Pinpoint the cell where the given text exists, returning its [x, y] midpoint coordinate. 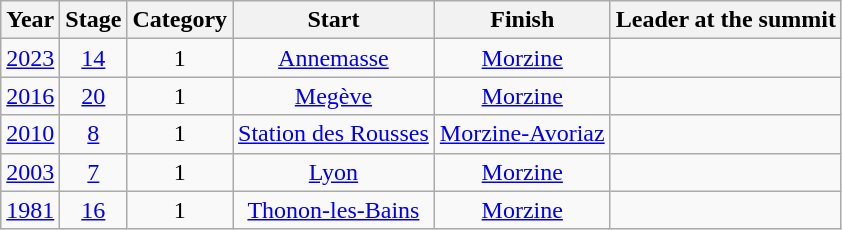
8 [94, 134]
1981 [30, 210]
2016 [30, 96]
16 [94, 210]
Start [334, 20]
Category [180, 20]
14 [94, 58]
Leader at the summit [726, 20]
2010 [30, 134]
Thonon-les-Bains [334, 210]
Morzine-Avoriaz [522, 134]
Lyon [334, 172]
Finish [522, 20]
Station des Rousses [334, 134]
Annemasse [334, 58]
Stage [94, 20]
7 [94, 172]
Year [30, 20]
2003 [30, 172]
20 [94, 96]
Megève [334, 96]
2023 [30, 58]
